Provide the (X, Y) coordinate of the cell's center where the given text is located.  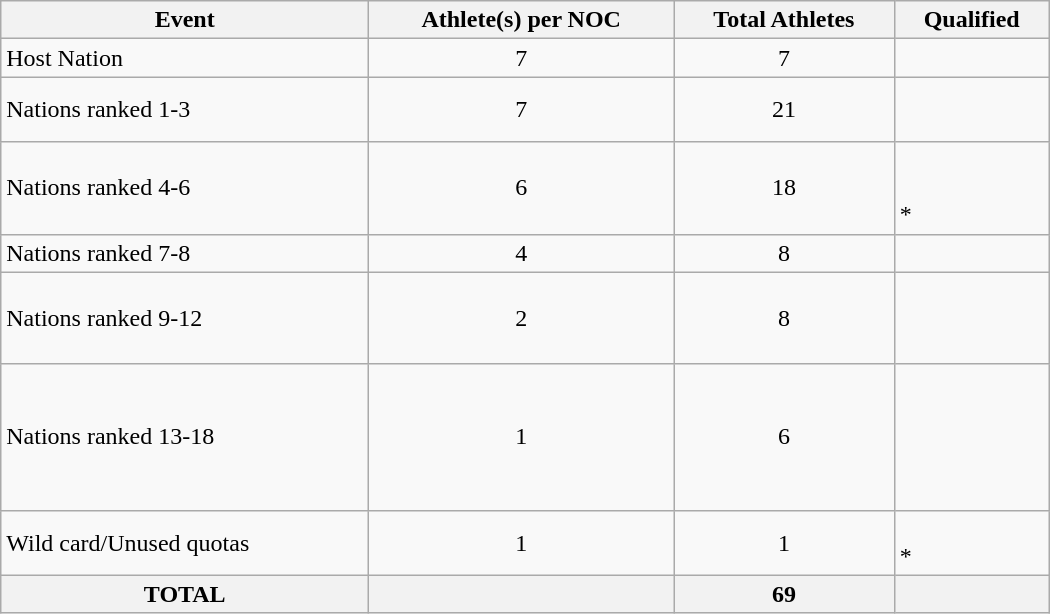
Nations ranked 1-3 (185, 110)
18 (784, 188)
Wild card/Unused quotas (185, 542)
2 (522, 318)
21 (784, 110)
Nations ranked 9-12 (185, 318)
Qualified (972, 20)
Nations ranked 13-18 (185, 437)
Event (185, 20)
Host Nation (185, 58)
TOTAL (185, 594)
Nations ranked 4-6 (185, 188)
Athlete(s) per NOC (522, 20)
4 (522, 253)
69 (784, 594)
Nations ranked 7-8 (185, 253)
Total Athletes (784, 20)
